Return [X, Y] of the center of cell containing provided text 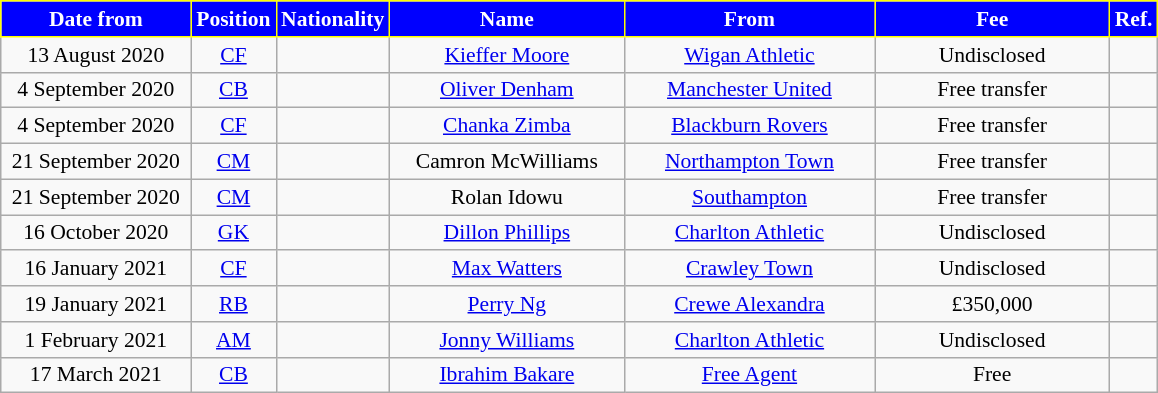
GK [234, 233]
Crewe Alexandra [749, 304]
Kieffer Moore [506, 55]
Nationality [332, 19]
AM [234, 340]
Max Watters [506, 269]
16 January 2021 [96, 269]
Northampton Town [749, 162]
13 August 2020 [96, 55]
£350,000 [992, 304]
Dillon Phillips [506, 233]
RB [234, 304]
Ref. [1134, 19]
Jonny Williams [506, 340]
Chanka Zimba [506, 126]
Blackburn Rovers [749, 126]
Camron McWilliams [506, 162]
Crawley Town [749, 269]
16 October 2020 [96, 233]
Manchester United [749, 90]
Date from [96, 19]
Southampton [749, 197]
Name [506, 19]
Oliver Denham [506, 90]
Position [234, 19]
Free Agent [749, 375]
17 March 2021 [96, 375]
Ibrahim Bakare [506, 375]
Free [992, 375]
Wigan Athletic [749, 55]
Perry Ng [506, 304]
19 January 2021 [96, 304]
1 February 2021 [96, 340]
From [749, 19]
Fee [992, 19]
Rolan Idowu [506, 197]
